Output the (x, y) coordinate of the center of the cell containing the given text.  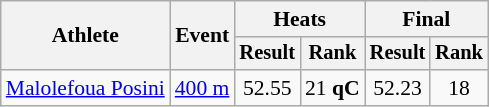
400 m (202, 88)
18 (459, 88)
Event (202, 36)
52.55 (267, 88)
21 qC (332, 88)
Final (426, 19)
Athlete (86, 36)
Malolefoua Posini (86, 88)
52.23 (398, 88)
Heats (299, 19)
